Find where the given text appears and provide that cell's center as [X, Y] coordinate. 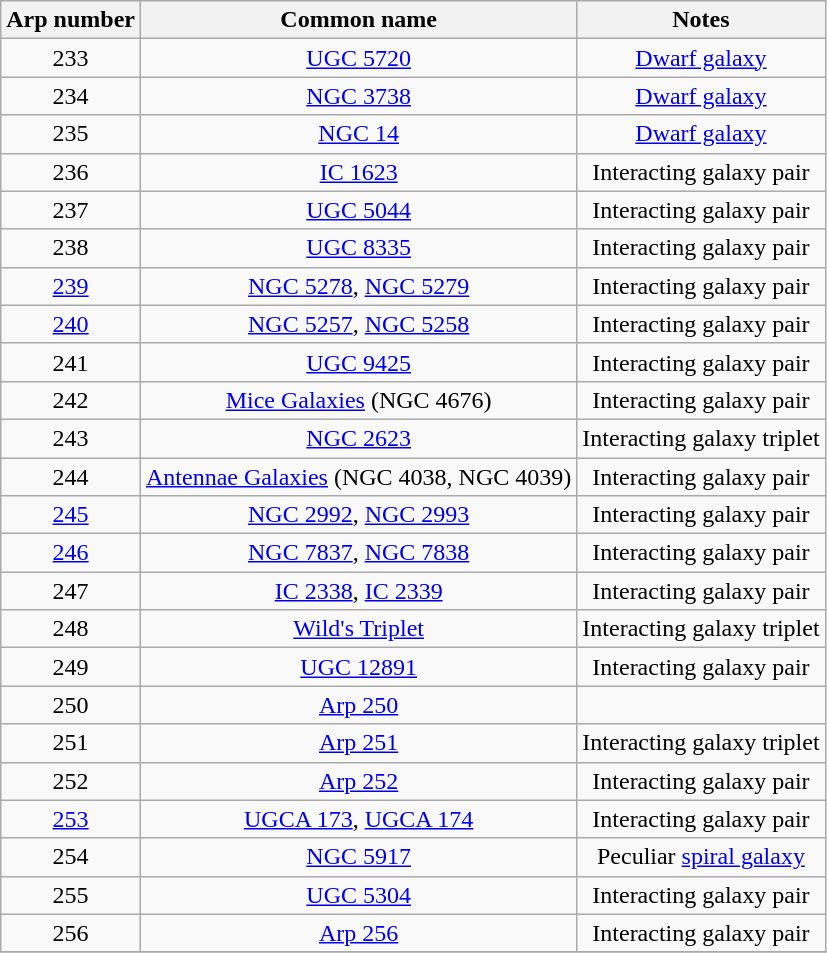
251 [71, 743]
Arp 250 [358, 705]
Wild's Triplet [358, 629]
UGC 12891 [358, 667]
IC 1623 [358, 172]
Arp 256 [358, 933]
236 [71, 172]
UGC 5304 [358, 895]
UGC 9425 [358, 362]
233 [71, 58]
241 [71, 362]
240 [71, 324]
255 [71, 895]
Peculiar spiral galaxy [701, 857]
252 [71, 781]
NGC 3738 [358, 96]
243 [71, 438]
256 [71, 933]
Notes [701, 20]
NGC 2623 [358, 438]
244 [71, 477]
IC 2338, IC 2339 [358, 591]
NGC 2992, NGC 2993 [358, 515]
238 [71, 248]
UGC 8335 [358, 248]
247 [71, 591]
242 [71, 400]
NGC 14 [358, 134]
Arp 251 [358, 743]
NGC 5278, NGC 5279 [358, 286]
245 [71, 515]
234 [71, 96]
UGC 5044 [358, 210]
254 [71, 857]
250 [71, 705]
Mice Galaxies (NGC 4676) [358, 400]
249 [71, 667]
Antennae Galaxies (NGC 4038, NGC 4039) [358, 477]
235 [71, 134]
Common name [358, 20]
NGC 5917 [358, 857]
248 [71, 629]
NGC 7837, NGC 7838 [358, 553]
253 [71, 819]
246 [71, 553]
Arp number [71, 20]
UGC 5720 [358, 58]
237 [71, 210]
Arp 252 [358, 781]
UGCA 173, UGCA 174 [358, 819]
239 [71, 286]
NGC 5257, NGC 5258 [358, 324]
